Return the (X, Y) coordinate for the center point of the cell that contains the specified text.  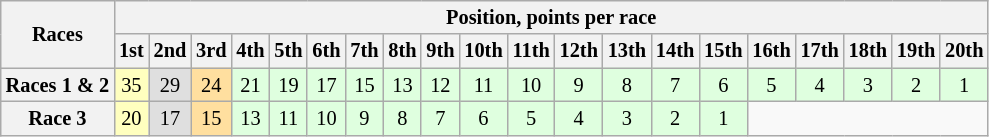
4th (250, 51)
20th (964, 51)
Position, points per race (551, 17)
19th (916, 51)
10th (483, 51)
Races 1 & 2 (58, 85)
14th (675, 51)
21 (250, 85)
5th (288, 51)
29 (170, 85)
2nd (170, 51)
15th (723, 51)
3rd (211, 51)
7th (364, 51)
17th (820, 51)
8th (402, 51)
12 (440, 85)
16th (771, 51)
35 (132, 85)
19 (288, 85)
Races (58, 34)
20 (132, 118)
24 (211, 85)
1st (132, 51)
13th (627, 51)
9th (440, 51)
11th (532, 51)
12th (579, 51)
6th (326, 51)
18th (868, 51)
Race 3 (58, 118)
